Search for the cell housing the specified text and yield its (X, Y) center coordinate. 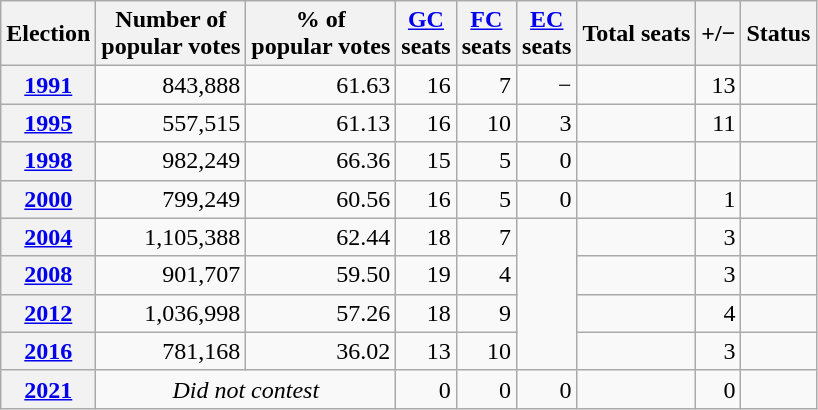
Election (48, 34)
+/− (718, 34)
11 (718, 123)
1995 (48, 123)
36.02 (321, 351)
982,249 (171, 161)
Number ofpopular votes (171, 34)
1998 (48, 161)
% ofpopular votes (321, 34)
19 (426, 275)
1,105,388 (171, 237)
9 (486, 313)
61.13 (321, 123)
59.50 (321, 275)
Did not contest (246, 389)
15 (426, 161)
FCseats (486, 34)
2021 (48, 389)
1991 (48, 85)
901,707 (171, 275)
Status (778, 34)
2000 (48, 199)
2012 (48, 313)
1 (718, 199)
GCseats (426, 34)
57.26 (321, 313)
557,515 (171, 123)
843,888 (171, 85)
781,168 (171, 351)
2008 (48, 275)
799,249 (171, 199)
60.56 (321, 199)
66.36 (321, 161)
2004 (48, 237)
Total seats (636, 34)
2016 (48, 351)
62.44 (321, 237)
61.63 (321, 85)
− (547, 85)
ECseats (547, 34)
1,036,998 (171, 313)
